Detect which cell encompasses the target text, then output its (X, Y) center coordinate. 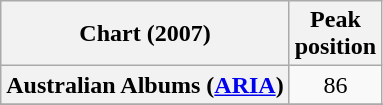
Chart (2007) (145, 34)
Peakposition (335, 34)
Australian Albums (ARIA) (145, 85)
86 (335, 85)
